For the text-containing cell, return its midpoint in (X, Y) coordinate format. 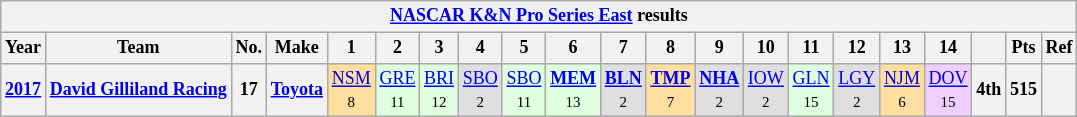
David Gilliland Racing (138, 90)
3 (440, 48)
MEM13 (574, 90)
515 (1024, 90)
4 (480, 48)
Year (24, 48)
Pts (1024, 48)
13 (902, 48)
GLN15 (811, 90)
10 (766, 48)
Ref (1059, 48)
4th (989, 90)
Toyota (296, 90)
Team (138, 48)
NSM8 (351, 90)
LGY2 (857, 90)
12 (857, 48)
5 (524, 48)
BLN2 (623, 90)
NJM6 (902, 90)
NHA2 (720, 90)
8 (670, 48)
SBO11 (524, 90)
No. (248, 48)
Make (296, 48)
SBO2 (480, 90)
1 (351, 48)
17 (248, 90)
14 (948, 48)
11 (811, 48)
TMP7 (670, 90)
7 (623, 48)
BRI12 (440, 90)
GRE11 (398, 90)
6 (574, 48)
2 (398, 48)
NASCAR K&N Pro Series East results (539, 16)
DOV15 (948, 90)
IOW2 (766, 90)
2017 (24, 90)
9 (720, 48)
